Find where the given text appears and provide that cell's center as [X, Y] coordinate. 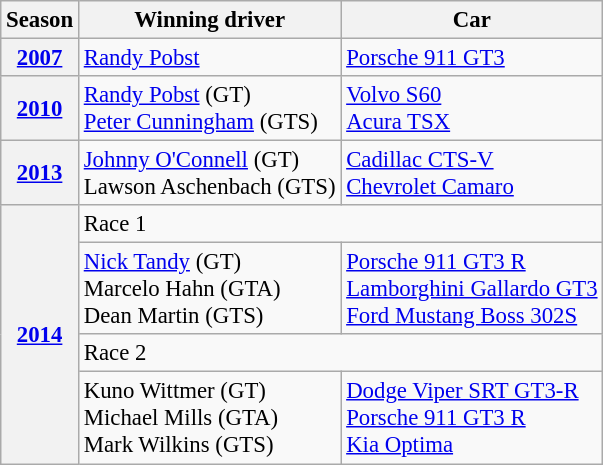
Nick Tandy (GT) Marcelo Hahn (GTA) Dean Martin (GTS) [209, 289]
Volvo S60Acura TSX [472, 108]
Winning driver [209, 20]
Johnny O'Connell (GT) Lawson Aschenbach (GTS) [209, 174]
Kuno Wittmer (GT) Michael Mills (GTA) Mark Wilkins (GTS) [209, 418]
2013 [40, 174]
Race 1 [340, 224]
Randy Pobst (GT) Peter Cunningham (GTS) [209, 108]
Porsche 911 GT3 RLamborghini Gallardo GT3Ford Mustang Boss 302S [472, 289]
2010 [40, 108]
Car [472, 20]
2007 [40, 58]
Dodge Viper SRT GT3-RPorsche 911 GT3 RKia Optima [472, 418]
Season [40, 20]
Race 2 [340, 353]
Randy Pobst [209, 58]
2014 [40, 334]
Cadillac CTS-VChevrolet Camaro [472, 174]
Porsche 911 GT3 [472, 58]
